Return the (X, Y) coordinate for the center point of the cell that contains the specified text.  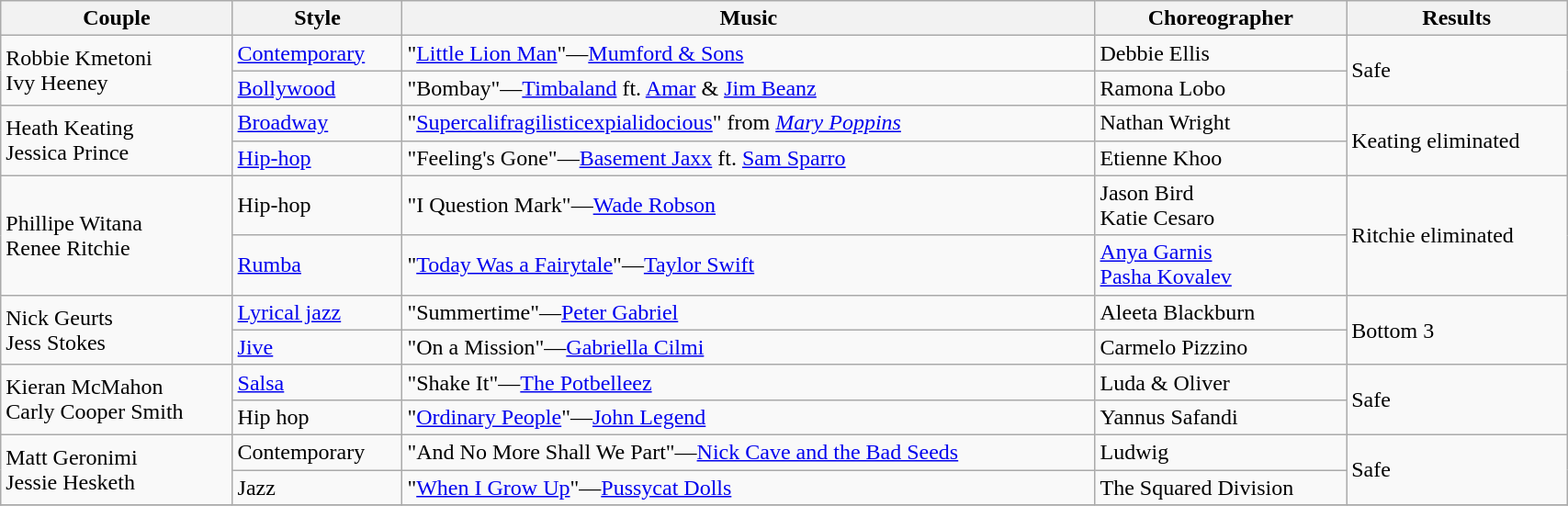
Ludwig (1221, 452)
Luda & Oliver (1221, 382)
Debbie Ellis (1221, 53)
Bollywood (318, 88)
"Summertime"—Peter Gabriel (749, 312)
Yannus Safandi (1221, 417)
Ritchie eliminated (1457, 235)
Nick Geurts Jess Stokes (117, 330)
Anya GarnisPasha Kovalev (1221, 264)
Matt Geronimi Jessie Hesketh (117, 469)
Ramona Lobo (1221, 88)
The Squared Division (1221, 488)
Keating eliminated (1457, 141)
Heath Keating Jessica Prince (117, 141)
Couple (117, 18)
"Supercalifragilisticexpialidocious" from Mary Poppins (749, 123)
"I Question Mark"—Wade Robson (749, 206)
Style (318, 18)
"Today Was a Fairytale"—Taylor Swift (749, 264)
Broadway (318, 123)
Rumba (318, 264)
"Little Lion Man"—Mumford & Sons (749, 53)
Music (749, 18)
Results (1457, 18)
Lyrical jazz (318, 312)
Jazz (318, 488)
Salsa (318, 382)
"Feeling's Gone"—Basement Jaxx ft. Sam Sparro (749, 158)
Aleeta Blackburn (1221, 312)
"Shake It"—The Potbelleez (749, 382)
Choreographer (1221, 18)
"Ordinary People"—John Legend (749, 417)
Carmelo Pizzino (1221, 347)
Hip hop (318, 417)
Bottom 3 (1457, 330)
Phillipe Witana Renee Ritchie (117, 235)
Etienne Khoo (1221, 158)
"When I Grow Up"—Pussycat Dolls (749, 488)
"And No More Shall We Part"—Nick Cave and the Bad Seeds (749, 452)
Robbie Kmetoni Ivy Heeney (117, 71)
Jive (318, 347)
"On a Mission"—Gabriella Cilmi (749, 347)
Nathan Wright (1221, 123)
Kieran McMahon Carly Cooper Smith (117, 399)
Jason BirdKatie Cesaro (1221, 206)
"Bombay"—Timbaland ft. Amar & Jim Beanz (749, 88)
